For the text-containing cell, return its midpoint in (X, Y) coordinate format. 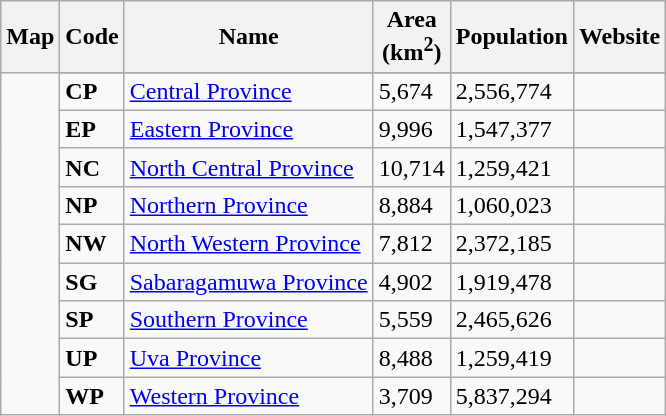
SP (92, 320)
Name (248, 37)
1,547,377 (512, 129)
1,259,421 (512, 167)
1,919,478 (512, 282)
2,372,185 (512, 244)
Sabaragamuwa Province (248, 282)
UP (92, 358)
Uva Province (248, 358)
3,709 (412, 396)
WP (92, 396)
Eastern Province (248, 129)
Website (619, 37)
1,060,023 (512, 205)
Southern Province (248, 320)
Population (512, 37)
10,714 (412, 167)
SG (92, 282)
Area(km2) (412, 37)
North Western Province (248, 244)
7,812 (412, 244)
Western Province (248, 396)
8,884 (412, 205)
Northern Province (248, 205)
NP (92, 205)
CP (92, 91)
2,556,774 (512, 91)
5,674 (412, 91)
NC (92, 167)
Map (30, 37)
EP (92, 129)
Central Province (248, 91)
2,465,626 (512, 320)
1,259,419 (512, 358)
North Central Province (248, 167)
4,902 (412, 282)
Code (92, 37)
9,996 (412, 129)
5,837,294 (512, 396)
8,488 (412, 358)
NW (92, 244)
5,559 (412, 320)
